Identify which cell holds the provided text, then report its (x, y) central coordinate. 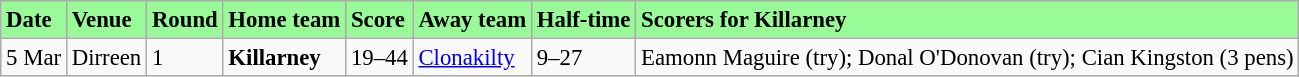
Home team (284, 19)
Dirreen (106, 57)
Score (380, 19)
1 (185, 57)
Killarney (284, 57)
Clonakilty (472, 57)
Half-time (583, 19)
9–27 (583, 57)
Date (34, 19)
Round (185, 19)
Venue (106, 19)
Away team (472, 19)
5 Mar (34, 57)
19–44 (380, 57)
Scorers for Killarney (968, 19)
Eamonn Maguire (try); Donal O'Donovan (try); Cian Kingston (3 pens) (968, 57)
